From the cell containing the given text, extract its center point as [X, Y] coordinate. 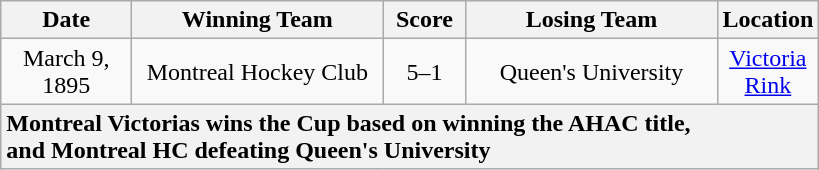
Queen's University [592, 72]
5–1 [424, 72]
Score [424, 20]
Winning Team [258, 20]
Montreal Hockey Club [258, 72]
Location [768, 20]
Date [66, 20]
Losing Team [592, 20]
March 9, 1895 [66, 72]
Montreal Victorias wins the Cup based on winning the AHAC title,and Montreal HC defeating Queen's University [410, 136]
Victoria Rink [768, 72]
